Pinpoint the cell where the given text exists, returning its [x, y] midpoint coordinate. 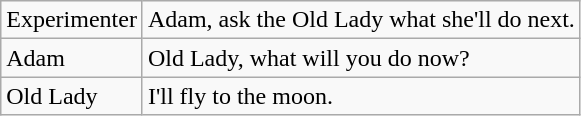
Old Lady [72, 96]
Old Lady, what will you do now? [361, 58]
Adam, ask the Old Lady what she'll do next. [361, 20]
I'll fly to the moon. [361, 96]
Experimenter [72, 20]
Adam [72, 58]
